Determine the [X, Y] coordinate at the center of the cell enclosing the given text.  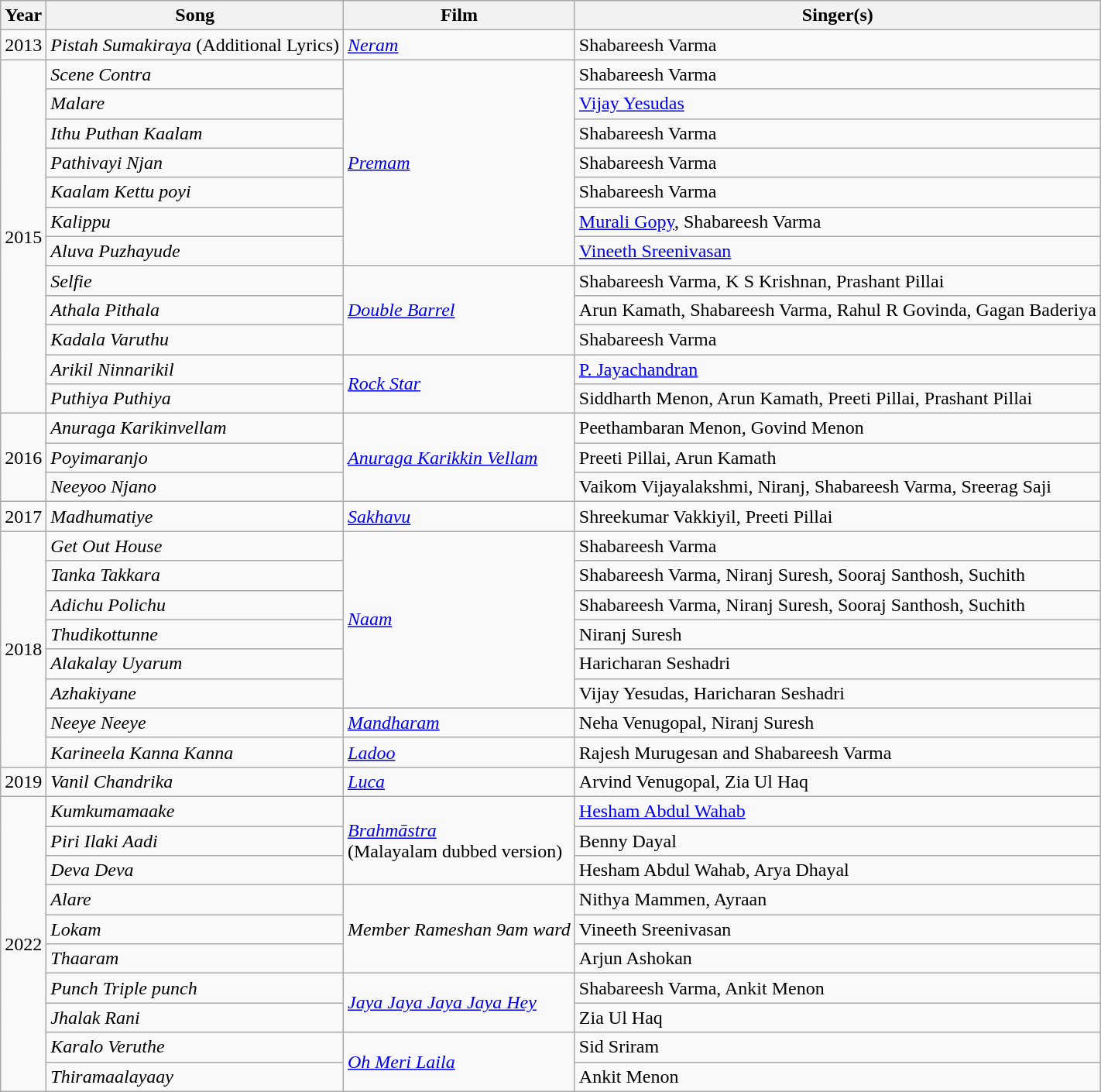
Neeyoo Njano [195, 487]
Jaya Jaya Jaya Jaya Hey [460, 1003]
Kumkumamaake [195, 811]
Arun Kamath, Shabareesh Varma, Rahul R Govinda, Gagan Baderiya [838, 310]
Benny Dayal [838, 840]
Madhumatiye [195, 517]
Puthiya Puthiya [195, 399]
Niranj Suresh [838, 634]
2022 [23, 943]
Vijay Yesudas [838, 104]
Karalo Veruthe [195, 1047]
Poyimaranjo [195, 458]
Adichu Polichu [195, 605]
Hesham Abdul Wahab, Arya Dhayal [838, 871]
Siddharth Menon, Arun Kamath, Preeti Pillai, Prashant Pillai [838, 399]
Shreekumar Vakkiyil, Preeti Pillai [838, 517]
Shabareesh Varma, K S Krishnan, Prashant Pillai [838, 280]
Shabareesh Varma, Ankit Menon [838, 988]
Deva Deva [195, 871]
Pistah Sumakiraya (Additional Lyrics) [195, 45]
Arvind Venugopal, Zia Ul Haq [838, 781]
Ladoo [460, 752]
Sakhavu [460, 517]
Double Barrel [460, 310]
Jhalak Rani [195, 1018]
Thaaram [195, 959]
Naam [460, 620]
Premam [460, 163]
Oh Meri Laila [460, 1062]
Alare [195, 900]
Rock Star [460, 384]
Ankit Menon [838, 1077]
P. Jayachandran [838, 369]
Zia Ul Haq [838, 1018]
Aluva Puzhayude [195, 251]
Anuraga Karikinvellam [195, 428]
Lokam [195, 929]
2018 [23, 649]
Nithya Mammen, Ayraan [838, 900]
2016 [23, 458]
Neeye Neeye [195, 723]
Luca [460, 781]
Anuraga Karikkin Vellam [460, 458]
2019 [23, 781]
Year [23, 15]
Get Out House [195, 546]
Punch Triple punch [195, 988]
Kaalam Kettu poyi [195, 192]
2017 [23, 517]
Thiramaalayaay [195, 1077]
Ithu Puthan Kaalam [195, 133]
Mandharam [460, 723]
Arikil Ninnarikil [195, 369]
Piri Ilaki Aadi [195, 840]
Azhakiyane [195, 693]
Kalippu [195, 221]
Vaikom Vijayalakshmi, Niranj, Shabareesh Varma, Sreerag Saji [838, 487]
Tanka Takkara [195, 575]
Selfie [195, 280]
Vijay Yesudas, Haricharan Seshadri [838, 693]
Thudikottunne [195, 634]
Scene Contra [195, 74]
Rajesh Murugesan and Shabareesh Varma [838, 752]
Alakalay Uyarum [195, 664]
Arjun Ashokan [838, 959]
Murali Gopy, Shabareesh Varma [838, 221]
Haricharan Seshadri [838, 664]
Member Rameshan 9am ward [460, 929]
2015 [23, 237]
Kadala Varuthu [195, 339]
Peethambaran Menon, Govind Menon [838, 428]
Pathivayi Njan [195, 163]
Vanil Chandrika [195, 781]
Song [195, 15]
Preeti Pillai, Arun Kamath [838, 458]
Hesham Abdul Wahab [838, 811]
Malare [195, 104]
Singer(s) [838, 15]
Film [460, 15]
2013 [23, 45]
Karineela Kanna Kanna [195, 752]
Brahmāstra(Malayalam dubbed version) [460, 840]
Athala Pithala [195, 310]
Sid Sriram [838, 1047]
Neha Venugopal, Niranj Suresh [838, 723]
Neram [460, 45]
